Extract the (X, Y) coordinate from the center of the cell holding the provided text.  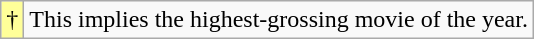
This implies the highest-grossing movie of the year. (279, 20)
† (12, 20)
